Scan for the cell matching the given text and deliver its [X, Y] coordinate at center. 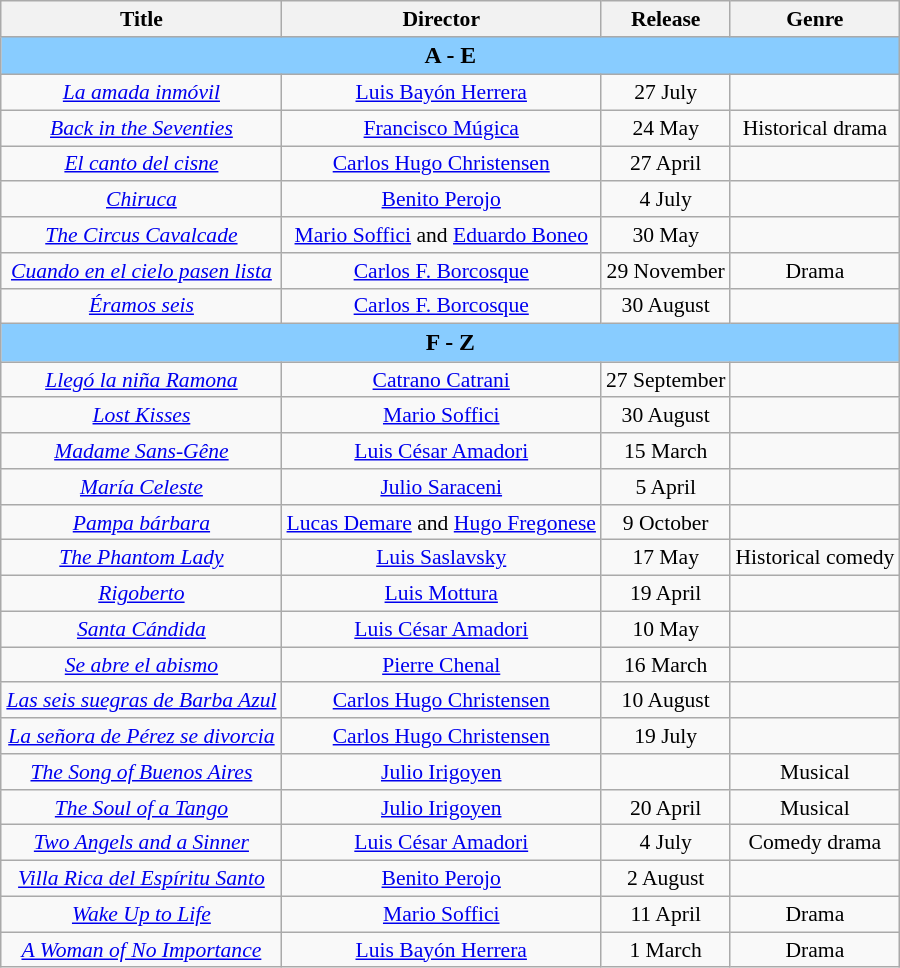
Pampa bárbara [141, 523]
15 March [666, 451]
11 April [666, 914]
Madame Sans-Gêne [141, 451]
20 April [666, 808]
Cuando en el cielo pasen lista [141, 271]
El canto del cisne [141, 164]
10 May [666, 629]
17 May [666, 558]
Luis Mottura [442, 594]
27 September [666, 380]
19 July [666, 736]
Historical comedy [814, 558]
29 November [666, 271]
Mario Soffici and Eduardo Boneo [442, 235]
2 August [666, 879]
Las seis suegras de Barba Azul [141, 701]
The Soul of a Tango [141, 808]
La señora de Pérez se divorcia [141, 736]
16 March [666, 665]
Release [666, 19]
Llegó la niña Ramona [141, 380]
Lucas Demare and Hugo Fregonese [442, 523]
27 April [666, 164]
Luis Saslavsky [442, 558]
1 March [666, 950]
María Celeste [141, 487]
Francisco Múgica [442, 128]
Rigoberto [141, 594]
The Circus Cavalcade [141, 235]
Santa Cándida [141, 629]
Back in the Seventies [141, 128]
Title [141, 19]
10 August [666, 701]
A Woman of No Importance [141, 950]
Julio Saraceni [442, 487]
Pierre Chenal [442, 665]
5 April [666, 487]
La amada inmóvil [141, 93]
Two Angels and a Sinner [141, 843]
24 May [666, 128]
Comedy drama [814, 843]
9 October [666, 523]
The Phantom Lady [141, 558]
Wake Up to Life [141, 914]
30 May [666, 235]
19 April [666, 594]
F - Z [450, 343]
Villa Rica del Espíritu Santo [141, 879]
Lost Kisses [141, 416]
Catrano Catrani [442, 380]
The Song of Buenos Aires [141, 772]
Éramos seis [141, 306]
Director [442, 19]
A - E [450, 56]
Historical drama [814, 128]
27 July [666, 93]
Se abre el abismo [141, 665]
Genre [814, 19]
Chiruca [141, 200]
